Return (x, y) of the center of cell containing provided text 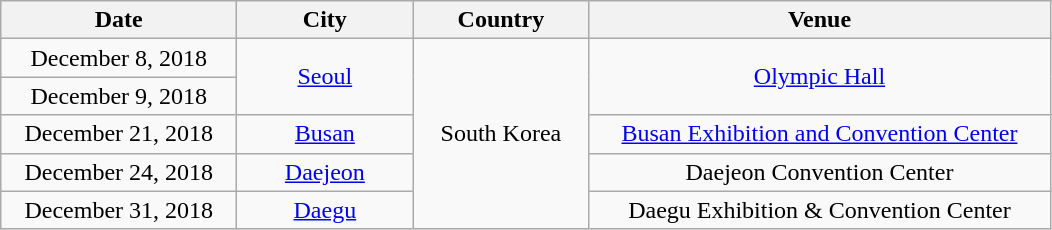
Daejeon Convention Center (820, 172)
December 24, 2018 (119, 172)
Date (119, 20)
December 9, 2018 (119, 96)
December 8, 2018 (119, 58)
Country (501, 20)
December 21, 2018 (119, 134)
Daegu Exhibition & Convention Center (820, 210)
Seoul (325, 77)
Daegu (325, 210)
City (325, 20)
Olympic Hall (820, 77)
South Korea (501, 134)
Busan (325, 134)
December 31, 2018 (119, 210)
Venue (820, 20)
Busan Exhibition and Convention Center (820, 134)
Daejeon (325, 172)
